Extract the (x, y) coordinate from the center of the cell holding the provided text.  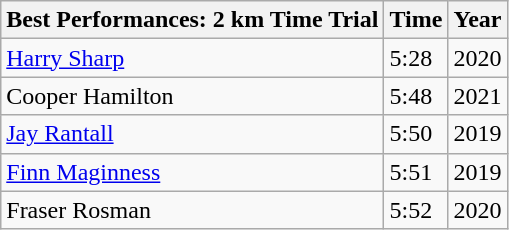
5:50 (416, 134)
Harry Sharp (192, 58)
Best Performances: 2 km Time Trial (192, 20)
Fraser Rosman (192, 210)
5:28 (416, 58)
5:48 (416, 96)
Year (478, 20)
5:51 (416, 172)
5:52 (416, 210)
Cooper Hamilton (192, 96)
Time (416, 20)
Jay Rantall (192, 134)
Finn Maginness (192, 172)
2021 (478, 96)
